Provide the [x, y] coordinate of the cell's center where the given text is located.  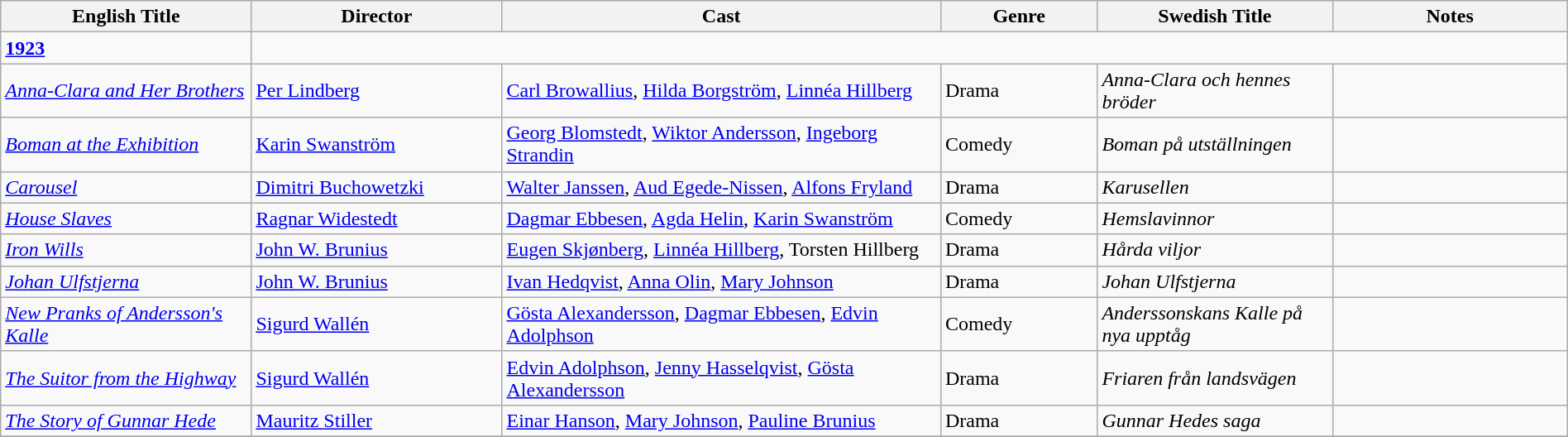
Mauritz Stiller [377, 420]
Georg Blomstedt, Wiktor Andersson, Ingeborg Strandin [721, 144]
Genre [1019, 17]
Director [377, 17]
Carousel [126, 187]
Boman at the Exhibition [126, 144]
Gösta Alexandersson, Dagmar Ebbesen, Edvin Adolphson [721, 324]
English Title [126, 17]
Notes [1450, 17]
Cast [721, 17]
The Suitor from the Highway [126, 377]
Anna-Clara och hennes bröder [1215, 91]
Walter Janssen, Aud Egede-Nissen, Alfons Fryland [721, 187]
Ivan Hedqvist, Anna Olin, Mary Johnson [721, 281]
Carl Browallius, Hilda Borgström, Linnéa Hillberg [721, 91]
Karusellen [1215, 187]
Dimitri Buchowetzki [377, 187]
Hårda viljor [1215, 250]
Anna-Clara and Her Brothers [126, 91]
Friaren från landsvägen [1215, 377]
The Story of Gunnar Hede [126, 420]
Boman på utställningen [1215, 144]
Edvin Adolphson, Jenny Hasselqvist, Gösta Alexandersson [721, 377]
New Pranks of Andersson's Kalle [126, 324]
Hemslavinnor [1215, 218]
1923 [126, 48]
House Slaves [126, 218]
Eugen Skjønberg, Linnéa Hillberg, Torsten Hillberg [721, 250]
Karin Swanström [377, 144]
Swedish Title [1215, 17]
Einar Hanson, Mary Johnson, Pauline Brunius [721, 420]
Per Lindberg [377, 91]
Dagmar Ebbesen, Agda Helin, Karin Swanström [721, 218]
Ragnar Widestedt [377, 218]
Anderssonskans Kalle på nya upptåg [1215, 324]
Iron Wills [126, 250]
Gunnar Hedes saga [1215, 420]
